Output the [x, y] coordinate of the center of the cell containing the given text.  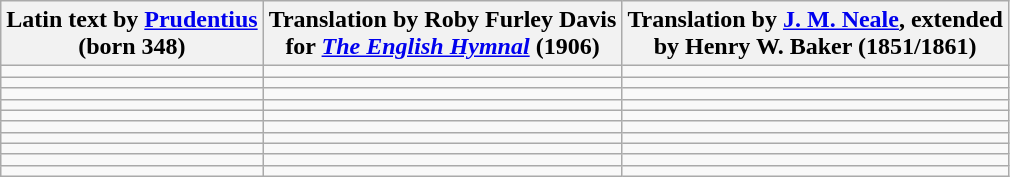
Translation by J. M. Neale, extendedby Henry W. Baker (1851/1861) [816, 34]
Translation by Roby Furley Davisfor The English Hymnal (1906) [442, 34]
Latin text by Prudentius(born 348) [132, 34]
